Extract the [X, Y] coordinate from the center of the cell holding the provided text.  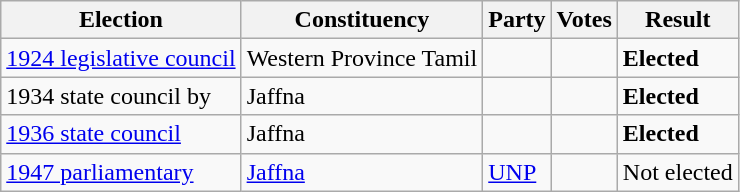
Western Province Tamil [362, 58]
Not elected [678, 172]
Party [517, 20]
Result [678, 20]
1936 state council [121, 134]
UNP [517, 172]
1947 parliamentary [121, 172]
Votes [584, 20]
1934 state council by [121, 96]
1924 legislative council [121, 58]
Constituency [362, 20]
Election [121, 20]
